For the text-containing cell, return its midpoint in (x, y) coordinate format. 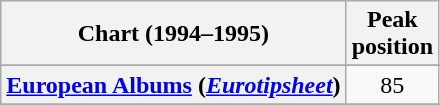
85 (392, 85)
Chart (1994–1995) (174, 34)
Peakposition (392, 34)
European Albums (Eurotipsheet) (174, 85)
